Find where the given text appears and provide that cell's center as [X, Y] coordinate. 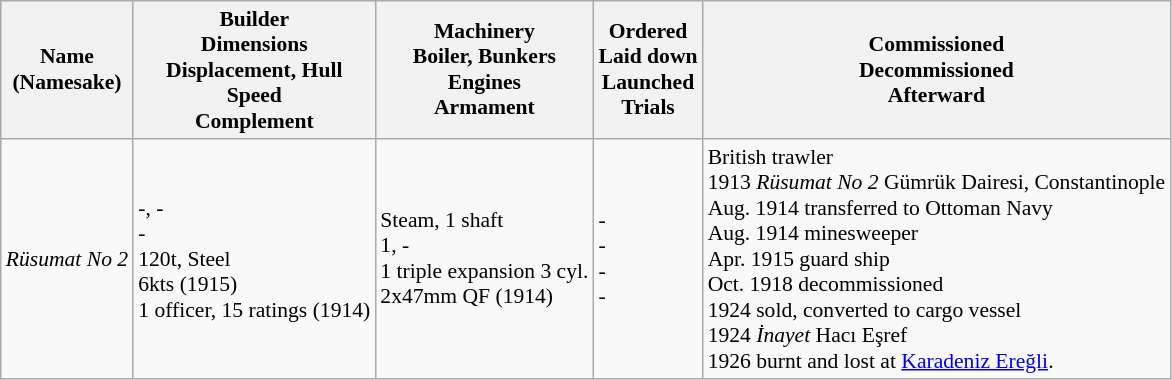
Steam, 1 shaft1, -1 triple expansion 3 cyl.2x47mm QF (1914) [484, 259]
OrderedLaid downLaunchedTrials [648, 70]
CommissionedDecommissionedAfterward [937, 70]
Rüsumat No 2 [67, 259]
---- [648, 259]
MachineryBoiler, BunkersEnginesArmament [484, 70]
BuilderDimensionsDisplacement, HullSpeedComplement [254, 70]
-, --120t, Steel6kts (1915)1 officer, 15 ratings (1914) [254, 259]
Name(Namesake) [67, 70]
